Determine the [x, y] coordinate at the center of the cell enclosing the given text.  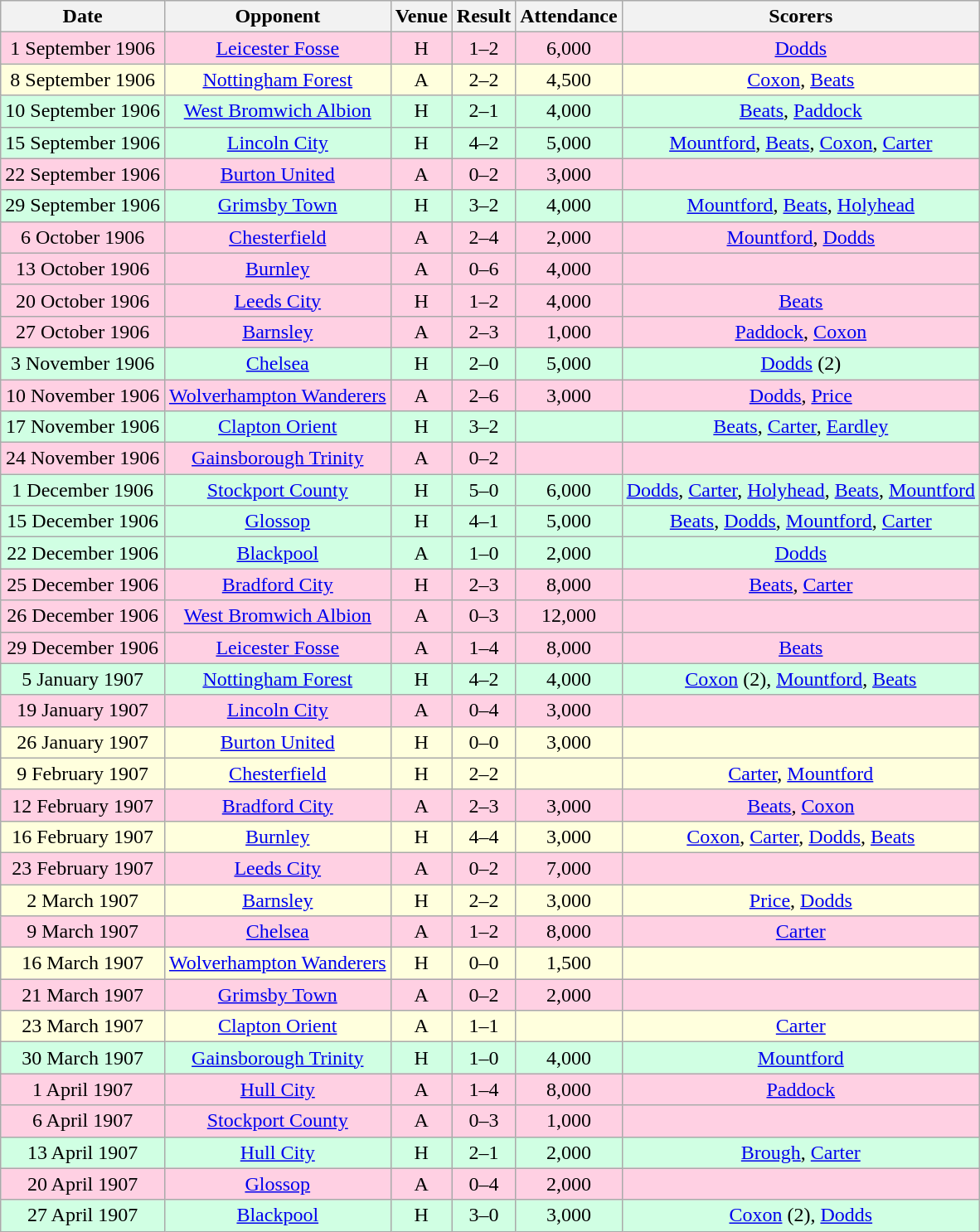
30 March 1907 [83, 1058]
10 November 1906 [83, 395]
4,500 [569, 80]
Dodds, Carter, Holyhead, Beats, Mountford [801, 490]
0–6 [483, 269]
Attendance [569, 17]
Date [83, 17]
2–4 [483, 237]
24 November 1906 [83, 458]
26 December 1906 [83, 616]
Venue [421, 17]
1,500 [569, 963]
13 April 1907 [83, 1152]
7,000 [569, 868]
Brough, Carter [801, 1152]
Beats, Dodds, Mountford, Carter [801, 521]
2 March 1907 [83, 900]
1 December 1906 [83, 490]
Coxon (2), Dodds [801, 1215]
Result [483, 17]
15 September 1906 [83, 143]
4–1 [483, 521]
16 March 1907 [83, 963]
12,000 [569, 616]
Price, Dodds [801, 900]
Coxon, Carter, Dodds, Beats [801, 837]
2–0 [483, 363]
22 September 1906 [83, 174]
23 March 1907 [83, 1026]
23 February 1907 [83, 868]
Beats, Paddock [801, 111]
10 September 1906 [83, 111]
21 March 1907 [83, 995]
Scorers [801, 17]
20 April 1907 [83, 1184]
2–6 [483, 395]
29 September 1906 [83, 206]
5–0 [483, 490]
Paddock [801, 1089]
Beats, Carter, Eardley [801, 427]
1–1 [483, 1026]
29 December 1906 [83, 648]
Carter, Mountford [801, 774]
27 October 1906 [83, 332]
4–4 [483, 837]
20 October 1906 [83, 300]
1 April 1907 [83, 1089]
Coxon, Beats [801, 80]
6 October 1906 [83, 237]
19 January 1907 [83, 711]
6 April 1907 [83, 1121]
3–0 [483, 1215]
5 January 1907 [83, 679]
Mountford, Dodds [801, 237]
Dodds, Price [801, 395]
Beats, Carter [801, 584]
Mountford [801, 1058]
Paddock, Coxon [801, 332]
25 December 1906 [83, 584]
15 December 1906 [83, 521]
Opponent [277, 17]
16 February 1907 [83, 837]
Coxon (2), Mountford, Beats [801, 679]
Mountford, Beats, Coxon, Carter [801, 143]
27 April 1907 [83, 1215]
Mountford, Beats, Holyhead [801, 206]
1 September 1906 [83, 48]
12 February 1907 [83, 805]
8 September 1906 [83, 80]
9 March 1907 [83, 932]
3 November 1906 [83, 363]
26 January 1907 [83, 742]
Dodds (2) [801, 363]
Beats, Coxon [801, 805]
17 November 1906 [83, 427]
13 October 1906 [83, 269]
22 December 1906 [83, 553]
9 February 1907 [83, 774]
